For the text-containing cell, return its midpoint in (X, Y) coordinate format. 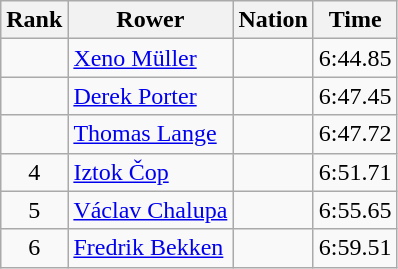
5 (34, 210)
6:59.51 (355, 248)
Fredrik Bekken (150, 248)
6 (34, 248)
Xeno Müller (150, 58)
4 (34, 172)
Rower (150, 20)
Rank (34, 20)
Derek Porter (150, 96)
6:51.71 (355, 172)
Iztok Čop (150, 172)
6:47.45 (355, 96)
Thomas Lange (150, 134)
6:44.85 (355, 58)
Václav Chalupa (150, 210)
Nation (273, 20)
6:47.72 (355, 134)
6:55.65 (355, 210)
Time (355, 20)
